Find where the given text appears and provide that cell's center as (X, Y) coordinate. 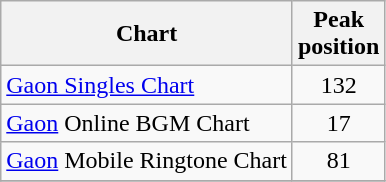
Gaon Mobile Ringtone Chart (147, 161)
Chart (147, 34)
81 (338, 161)
17 (338, 123)
Gaon Singles Chart (147, 85)
Gaon Online BGM Chart (147, 123)
132 (338, 85)
Peakposition (338, 34)
